Determine the (X, Y) coordinate at the center of the cell enclosing the given text.  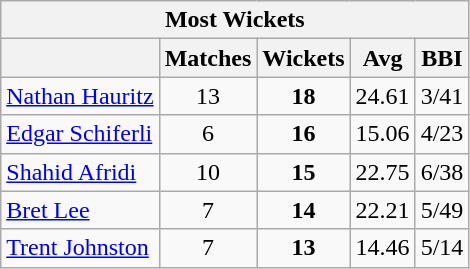
3/41 (442, 96)
Most Wickets (235, 20)
5/14 (442, 248)
Matches (208, 58)
Trent Johnston (80, 248)
10 (208, 172)
5/49 (442, 210)
Shahid Afridi (80, 172)
15 (304, 172)
6 (208, 134)
Avg (382, 58)
15.06 (382, 134)
14 (304, 210)
Edgar Schiferli (80, 134)
Wickets (304, 58)
22.21 (382, 210)
Nathan Hauritz (80, 96)
22.75 (382, 172)
24.61 (382, 96)
18 (304, 96)
Bret Lee (80, 210)
BBI (442, 58)
16 (304, 134)
6/38 (442, 172)
4/23 (442, 134)
14.46 (382, 248)
